For the text-containing cell, return its midpoint in [x, y] coordinate format. 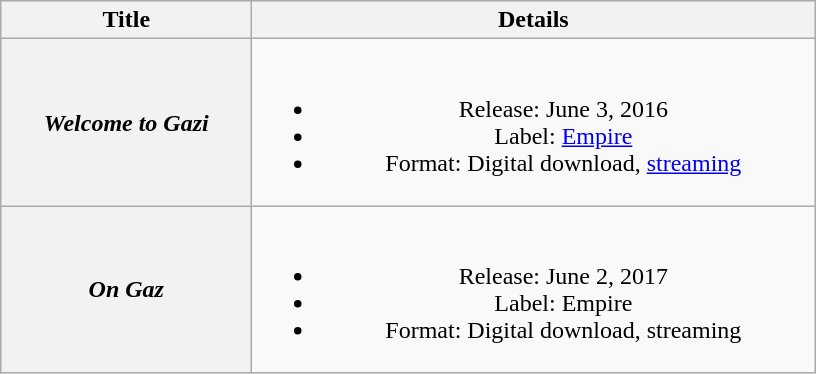
Welcome to Gazi [126, 122]
Release: June 3, 2016Label: EmpireFormat: Digital download, streaming [534, 122]
Title [126, 20]
Details [534, 20]
On Gaz [126, 290]
Release: June 2, 2017Label: EmpireFormat: Digital download, streaming [534, 290]
